Capture the cell that displays the provided text and extract its [X, Y] central coordinate. 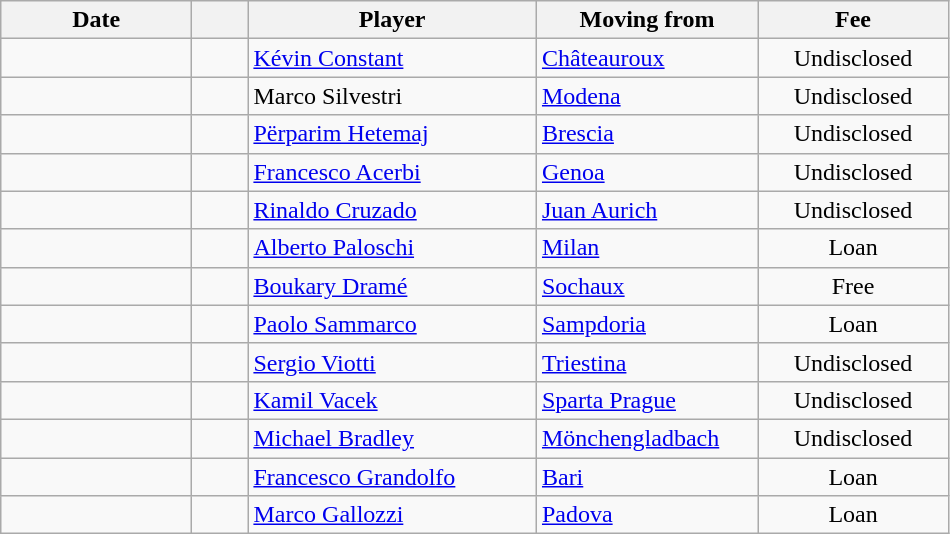
Kamil Vacek [392, 400]
Player [392, 20]
Sparta Prague [646, 400]
Juan Aurich [646, 210]
Mönchengladbach [646, 438]
Marco Gallozzi [392, 515]
Châteauroux [646, 58]
Sampdoria [646, 324]
Triestina [646, 362]
Michael Bradley [392, 438]
Bari [646, 477]
Brescia [646, 134]
Rinaldo Cruzado [392, 210]
Francesco Acerbi [392, 172]
Sergio Viotti [392, 362]
Boukary Dramé [392, 286]
Kévin Constant [392, 58]
Genoa [646, 172]
Free [854, 286]
Francesco Grandolfo [392, 477]
Marco Silvestri [392, 96]
Paolo Sammarco [392, 324]
Alberto Paloschi [392, 248]
Padova [646, 515]
Moving from [646, 20]
Fee [854, 20]
Përparim Hetemaj [392, 134]
Milan [646, 248]
Modena [646, 96]
Date [96, 20]
Sochaux [646, 286]
